Scan for the cell matching the given text and deliver its [X, Y] coordinate at center. 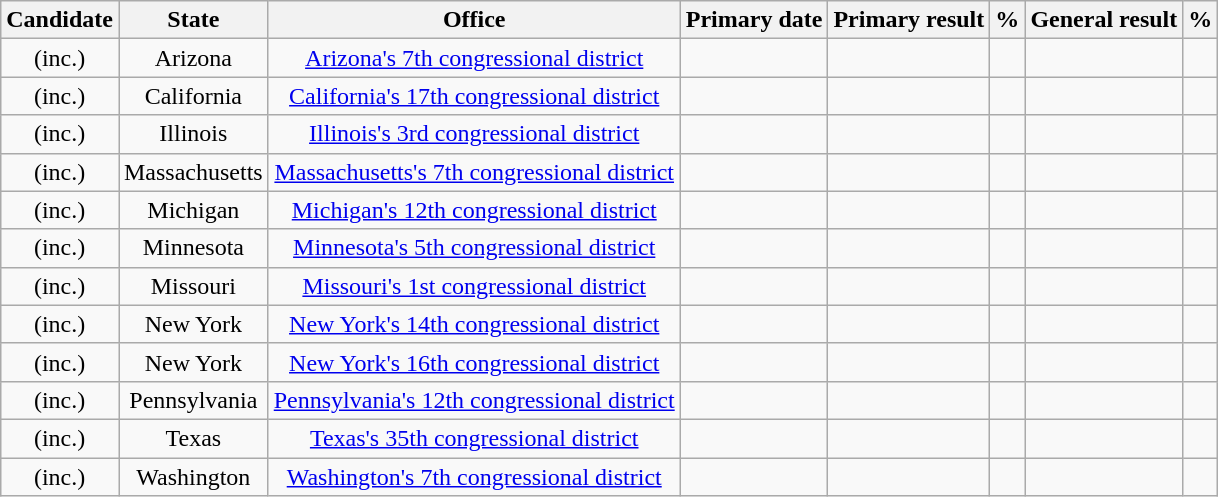
Missouri's 1st congressional district [474, 286]
Candidate [60, 20]
Michigan [193, 210]
Illinois [193, 134]
California [193, 96]
Pennsylvania [193, 400]
California's 17th congressional district [474, 96]
New York's 16th congressional district [474, 362]
Minnesota's 5th congressional district [474, 248]
Arizona's 7th congressional district [474, 58]
Primary result [909, 20]
Texas [193, 438]
State [193, 20]
Pennsylvania's 12th congressional district [474, 400]
Michigan's 12th congressional district [474, 210]
Illinois's 3rd congressional district [474, 134]
Washington's 7th congressional district [474, 477]
General result [1104, 20]
Minnesota [193, 248]
Primary date [754, 20]
Arizona [193, 58]
Washington [193, 477]
Missouri [193, 286]
New York's 14th congressional district [474, 324]
Office [474, 20]
Massachusetts [193, 172]
Massachusetts's 7th congressional district [474, 172]
Texas's 35th congressional district [474, 438]
